From the cell containing the given text, extract its center point as (x, y) coordinate. 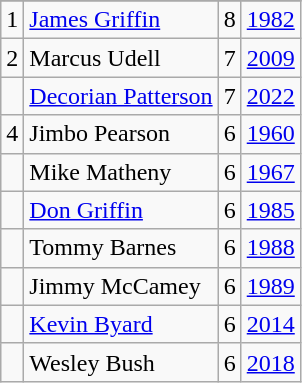
Jimmy McCamey (121, 286)
1982 (270, 20)
Tommy Barnes (121, 248)
2 (12, 58)
2014 (270, 324)
8 (230, 20)
Mike Matheny (121, 172)
1985 (270, 210)
2018 (270, 362)
1988 (270, 248)
Don Griffin (121, 210)
1960 (270, 134)
Jimbo Pearson (121, 134)
2022 (270, 96)
1989 (270, 286)
1 (12, 20)
Decorian Patterson (121, 96)
Wesley Bush (121, 362)
James Griffin (121, 20)
Kevin Byard (121, 324)
2009 (270, 58)
Marcus Udell (121, 58)
4 (12, 134)
1967 (270, 172)
